Pinpoint the cell where the given text exists, returning its (X, Y) midpoint coordinate. 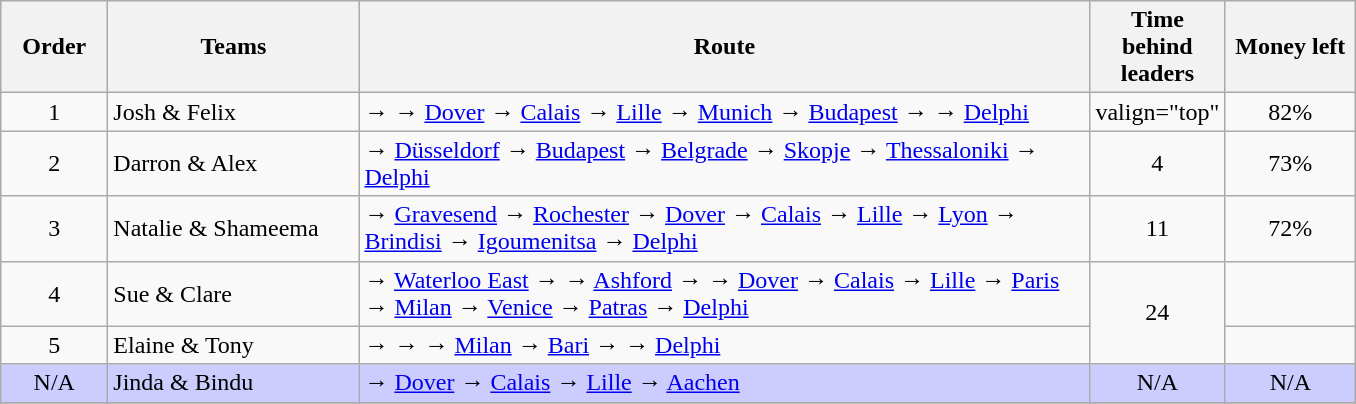
→ → → Milan → Bari → → Delphi (724, 345)
2 (54, 164)
5 (54, 345)
72% (1290, 228)
Sue & Clare (234, 294)
Josh & Felix (234, 112)
Darron & Alex (234, 164)
1 (54, 112)
→ Gravesend → Rochester → Dover → Calais → Lille → Lyon → Brindisi → Igoumenitsa → Delphi (724, 228)
11 (1158, 228)
Time behind leaders (1158, 47)
→ Waterloo East → → Ashford → → Dover → Calais → Lille → Paris → Milan → Venice → Patras → Delphi (724, 294)
Natalie & Shameema (234, 228)
Jinda & Bindu (234, 383)
Order (54, 47)
Money left (1290, 47)
82% (1290, 112)
Elaine & Tony (234, 345)
→ Düsseldorf → Budapest → Belgrade → Skopje → Thessaloniki → Delphi (724, 164)
→ → Dover → Calais → Lille → Munich → Budapest → → Delphi (724, 112)
24 (1158, 312)
3 (54, 228)
→ Dover → Calais → Lille → Aachen (724, 383)
Route (724, 47)
Teams (234, 47)
73% (1290, 164)
valign="top" (1158, 112)
